Extract the [X, Y] coordinate from the center of the cell holding the provided text.  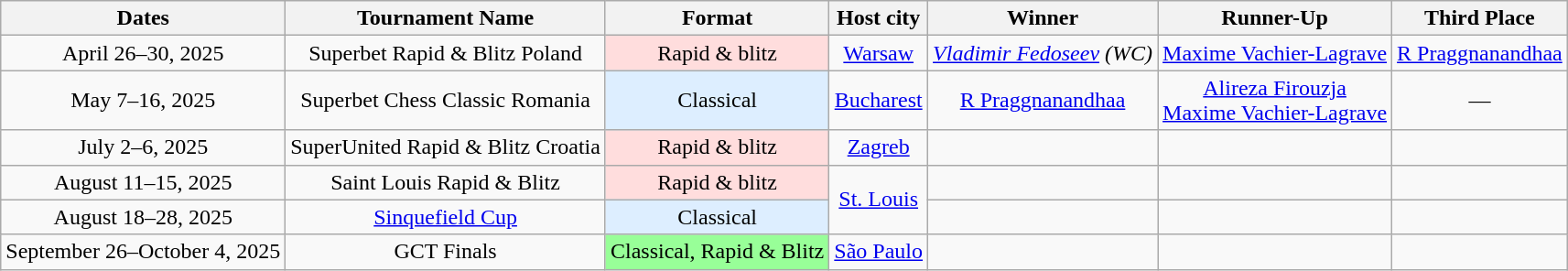
Host city [879, 18]
GCT Finals [446, 252]
Winner [1044, 18]
Maxime Vachier-Lagrave [1275, 53]
Superbet Chess Classic Romania [446, 101]
August 18–28, 2025 [143, 217]
Dates [143, 18]
Alireza Firouzja Maxime Vachier-Lagrave [1275, 101]
Sinquefield Cup [446, 217]
Classical, Rapid & Blitz [717, 252]
September 26–October 4, 2025 [143, 252]
Saint Louis Rapid & Blitz [446, 182]
Vladimir Fedoseev (WC) [1044, 53]
— [1480, 101]
St. Louis [879, 200]
May 7–16, 2025 [143, 101]
São Paulo [879, 252]
April 26–30, 2025 [143, 53]
July 2–6, 2025 [143, 147]
Zagreb [879, 147]
Third Place [1480, 18]
Tournament Name [446, 18]
Runner-Up [1275, 18]
SuperUnited Rapid & Blitz Croatia [446, 147]
August 11–15, 2025 [143, 182]
Warsaw [879, 53]
Format [717, 18]
Bucharest [879, 101]
Superbet Rapid & Blitz Poland [446, 53]
